Search for the cell housing the specified text and yield its [x, y] center coordinate. 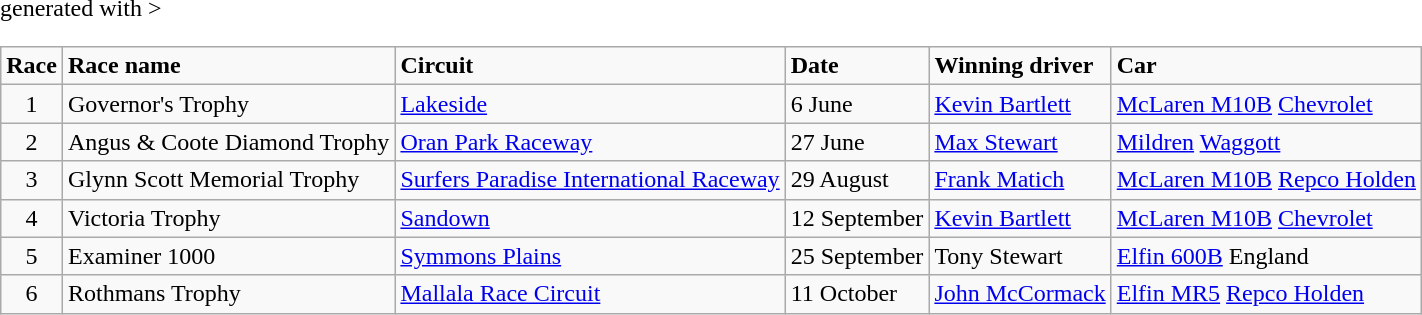
4 [32, 218]
Symmons Plains [590, 256]
Examiner 1000 [228, 256]
Race name [228, 66]
1 [32, 104]
Governor's Trophy [228, 104]
Max Stewart [1020, 142]
Tony Stewart [1020, 256]
McLaren M10B Repco Holden [1266, 180]
Angus & Coote Diamond Trophy [228, 142]
Elfin 600B England [1266, 256]
Surfers Paradise International Raceway [590, 180]
Winning driver [1020, 66]
Victoria Trophy [228, 218]
Frank Matich [1020, 180]
Car [1266, 66]
29 August [857, 180]
3 [32, 180]
John McCormack [1020, 294]
Sandown [590, 218]
Mallala Race Circuit [590, 294]
Oran Park Raceway [590, 142]
5 [32, 256]
Date [857, 66]
25 September [857, 256]
Rothmans Trophy [228, 294]
Race [32, 66]
2 [32, 142]
6 [32, 294]
11 October [857, 294]
Elfin MR5 Repco Holden [1266, 294]
Glynn Scott Memorial Trophy [228, 180]
27 June [857, 142]
Circuit [590, 66]
Lakeside [590, 104]
6 June [857, 104]
Mildren Waggott [1266, 142]
12 September [857, 218]
